Provide the [x, y] coordinate of the cell's center where the given text is located.  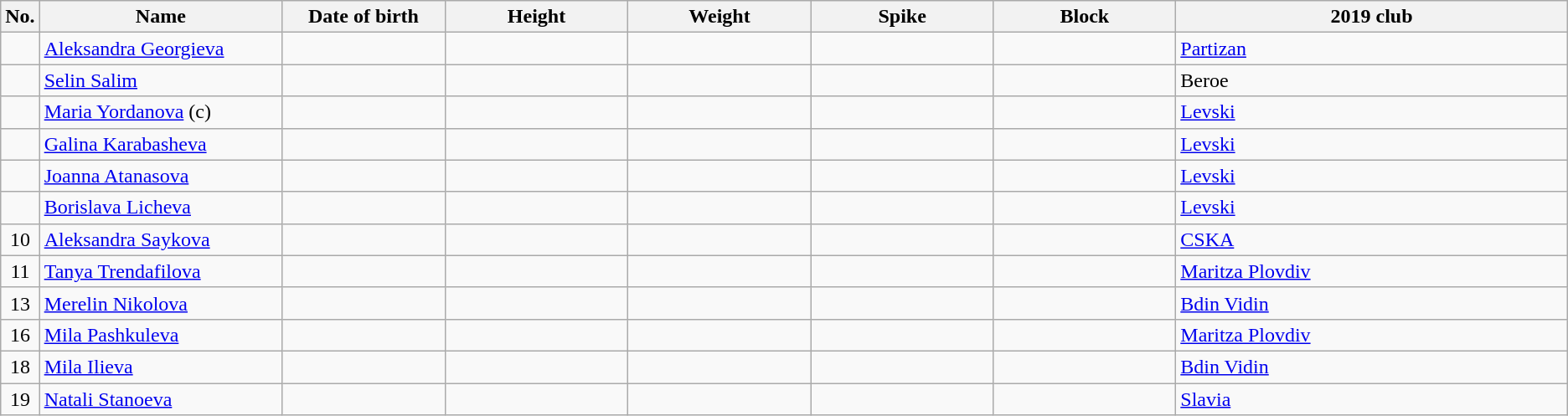
Tanya Trendafilova [161, 271]
Merelin Nikolova [161, 303]
Mila Ilieva [161, 367]
CSKA [1372, 239]
Beroe [1372, 80]
Weight [720, 17]
Slavia [1372, 399]
11 [20, 271]
Aleksandra Georgieva [161, 49]
Selin Salim [161, 80]
Joanna Atanasova [161, 176]
Block [1085, 17]
Partizan [1372, 49]
16 [20, 335]
2019 club [1372, 17]
Maria Yordanova (c) [161, 112]
Borislava Licheva [161, 208]
Name [161, 17]
Date of birth [364, 17]
No. [20, 17]
10 [20, 239]
19 [20, 399]
13 [20, 303]
Galina Karabasheva [161, 144]
Spike [902, 17]
Natali Stanoeva [161, 399]
Aleksandra Saykova [161, 239]
Height [536, 17]
Mila Pashkuleva [161, 335]
18 [20, 367]
